Identify which cell holds the provided text, then report its [X, Y] central coordinate. 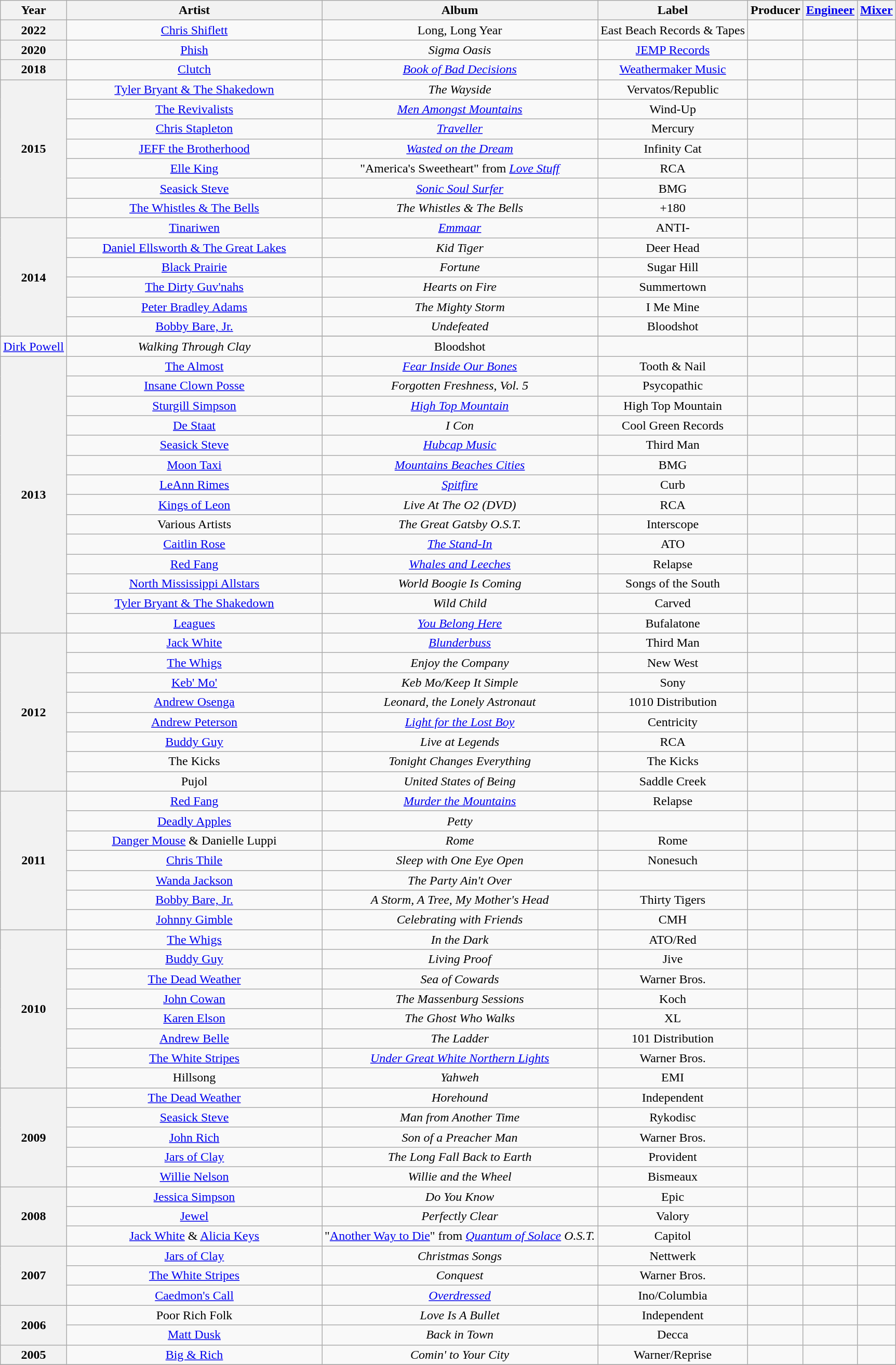
Fortune [460, 267]
Fear Inside Our Bones [460, 366]
Sonic Soul Surfer [460, 188]
John Cowan [194, 999]
New West [673, 663]
Undefeated [460, 327]
Wild Child [460, 604]
Big & Rich [194, 1355]
CMH [673, 920]
Son of a Preacher Man [460, 1137]
East Beach Records & Tapes [673, 30]
Do You Know [460, 1196]
Sturgill Simpson [194, 406]
Vervatos/Republic [673, 89]
Whales and Leeches [460, 564]
Hubcap Music [460, 445]
1010 Distribution [673, 702]
Kings of Leon [194, 504]
Interscope [673, 524]
Epic [673, 1196]
Valory [673, 1216]
+180 [673, 208]
2005 [34, 1355]
Deer Head [673, 248]
Carved [673, 604]
"America's Sweetheart" from Love Stuff [460, 168]
2020 [34, 50]
Centricity [673, 722]
Caedmon's Call [194, 1295]
Provident [673, 1157]
ATO/Red [673, 940]
2018 [34, 70]
Leonard, the Lonely Astronaut [460, 702]
Producer [776, 10]
Willie Nelson [194, 1176]
Sony [673, 682]
Bismeaux [673, 1176]
Engineer [830, 10]
Blunderbuss [460, 643]
Spitfire [460, 485]
Chris Stapleton [194, 129]
2007 [34, 1276]
Mercury [673, 129]
The Ladder [460, 1038]
Artist [194, 10]
The Party Ain't Over [460, 880]
Jack White [194, 643]
A Storm, A Tree, My Mother's Head [460, 900]
Ino/Columbia [673, 1295]
Capitol [673, 1236]
JEFF the Brotherhood [194, 149]
I Me Mine [673, 307]
Mountains Beaches Cities [460, 465]
Sigma Oasis [460, 50]
Living Proof [460, 959]
Emmaar [460, 228]
The Stand-In [460, 544]
Album [460, 10]
Chris Thile [194, 860]
Jive [673, 959]
The Ghost Who Walks [460, 1019]
Danger Mouse & Danielle Luppi [194, 840]
Perfectly Clear [460, 1216]
The Almost [194, 366]
Keb' Mo' [194, 682]
Psycopathic [673, 386]
Mixer [877, 10]
Willie and the Wheel [460, 1176]
Saddle Creek [673, 781]
2014 [34, 277]
North Mississippi Allstars [194, 584]
Pujol [194, 781]
Label [673, 10]
The Mighty Storm [460, 307]
Warner/Reprise [673, 1355]
Andrew Osenga [194, 702]
Keb Mo/Keep It Simple [460, 682]
Christmas Songs [460, 1256]
Songs of the South [673, 584]
Hearts on Fire [460, 287]
2009 [34, 1137]
The Dirty Guv'nahs [194, 287]
Jessica Simpson [194, 1196]
Conquest [460, 1276]
You Belong Here [460, 623]
Long, Long Year [460, 30]
The Revivalists [194, 109]
Black Prairie [194, 267]
Bufalatone [673, 623]
LeAnn Rimes [194, 485]
Sleep with One Eye Open [460, 860]
Decca [673, 1335]
The Great Gatsby O.S.T. [460, 524]
2013 [34, 494]
Year [34, 10]
ANTI- [673, 228]
Overdressed [460, 1295]
Celebrating with Friends [460, 920]
"Another Way to Die" from Quantum of Solace O.S.T. [460, 1236]
Koch [673, 999]
Andrew Belle [194, 1038]
101 Distribution [673, 1038]
Nettwerk [673, 1256]
Infinity Cat [673, 149]
Light for the Lost Boy [460, 722]
John Rich [194, 1137]
XL [673, 1019]
Nonesuch [673, 860]
Love Is A Bullet [460, 1315]
Jewel [194, 1216]
Men Amongst Mountains [460, 109]
Leagues [194, 623]
Forgotten Freshness, Vol. 5 [460, 386]
United States of Being [460, 781]
Sugar Hill [673, 267]
ATO [673, 544]
De Staat [194, 425]
JEMP Records [673, 50]
Clutch [194, 70]
Jack White & Alicia Keys [194, 1236]
Traveller [460, 129]
Johnny Gimble [194, 920]
Walking Through Clay [194, 346]
Tooth & Nail [673, 366]
Tonight Changes Everything [460, 761]
EMI [673, 1078]
Thirty Tigers [673, 900]
Caitlin Rose [194, 544]
Insane Clown Posse [194, 386]
Kid Tiger [460, 248]
2015 [34, 149]
Yahweh [460, 1078]
The Wayside [460, 89]
Chris Shiflett [194, 30]
Dirk Powell [34, 346]
2006 [34, 1325]
Matt Dusk [194, 1335]
Wasted on the Dream [460, 149]
In the Dark [460, 940]
Moon Taxi [194, 465]
Peter Bradley Adams [194, 307]
Poor Rich Folk [194, 1315]
I Con [460, 425]
Hillsong [194, 1078]
Horehound [460, 1098]
The Massenburg Sessions [460, 999]
Live At The O2 (DVD) [460, 504]
Wanda Jackson [194, 880]
The Long Fall Back to Earth [460, 1157]
Live at Legends [460, 742]
Deadly Apples [194, 821]
2008 [34, 1216]
Cool Green Records [673, 425]
Enjoy the Company [460, 663]
Daniel Ellsworth & The Great Lakes [194, 248]
Under Great White Northern Lights [460, 1058]
2022 [34, 30]
Back in Town [460, 1335]
Tinariwen [194, 228]
Murder the Mountains [460, 801]
Wind-Up [673, 109]
Karen Elson [194, 1019]
Elle King [194, 168]
Sea of Cowards [460, 979]
Summertown [673, 287]
Comin' to Your City [460, 1355]
Rykodisc [673, 1117]
Petty [460, 821]
Phish [194, 50]
Various Artists [194, 524]
Man from Another Time [460, 1117]
Book of Bad Decisions [460, 70]
2011 [34, 860]
2010 [34, 1009]
World Boogie Is Coming [460, 584]
Weathermaker Music [673, 70]
Curb [673, 485]
Andrew Peterson [194, 722]
2012 [34, 712]
